Locate the cell with the specified text and output its (x, y) center coordinate. 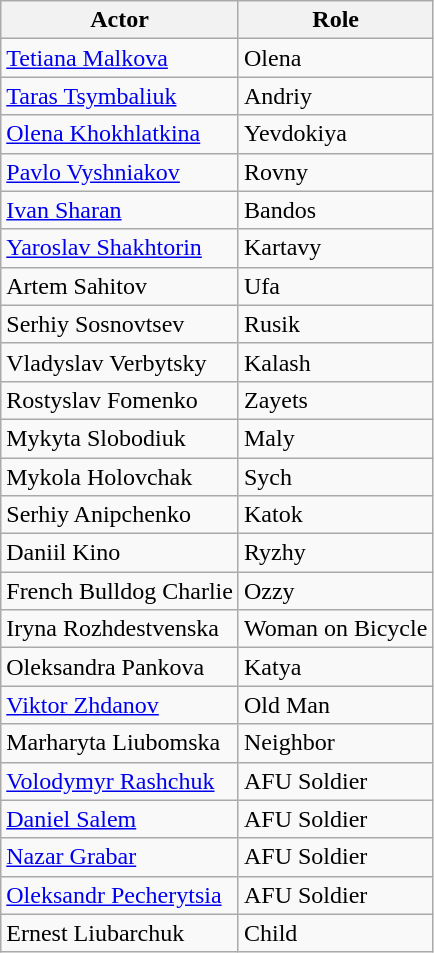
Taras Tsymbaliuk (120, 96)
Ivan Sharan (120, 210)
Yaroslav Shakhtorin (120, 248)
Actor (120, 20)
Katya (335, 667)
Iryna Rozhdestvenska (120, 629)
Oleksandr Pecherytsia (120, 895)
Mykola Holovchak (120, 477)
Role (335, 20)
Artem Sahitov (120, 286)
Neighbor (335, 743)
Rostyslav Fomenko (120, 400)
French Bulldog Charlie (120, 591)
Serhiy Sosnovtsev (120, 324)
Old Man (335, 705)
Zayets (335, 400)
Maly (335, 438)
Oleksandra Pankova (120, 667)
Ernest Liubarchuk (120, 933)
Rovny (335, 172)
Ryzhy (335, 553)
Vladyslav Verbytsky (120, 362)
Ufa (335, 286)
Andriy (335, 96)
Sych (335, 477)
Kalash (335, 362)
Nazar Grabar (120, 857)
Marharyta Liubomska (120, 743)
Volodymyr Rashchuk (120, 781)
Olena Khokhlatkina (120, 134)
Bandos (335, 210)
Mykyta Slobodiuk (120, 438)
Rusik (335, 324)
Ozzy (335, 591)
Viktor Zhdanov (120, 705)
Pavlo Vyshniakov (120, 172)
Yevdokiya (335, 134)
Child (335, 933)
Tetiana Malkova (120, 58)
Olena (335, 58)
Serhiy Anipchenko (120, 515)
Kartavy (335, 248)
Daniil Kino (120, 553)
Daniel Salem (120, 819)
Katok (335, 515)
Woman on Bicycle (335, 629)
